From the cell containing the given text, extract its center point as [X, Y] coordinate. 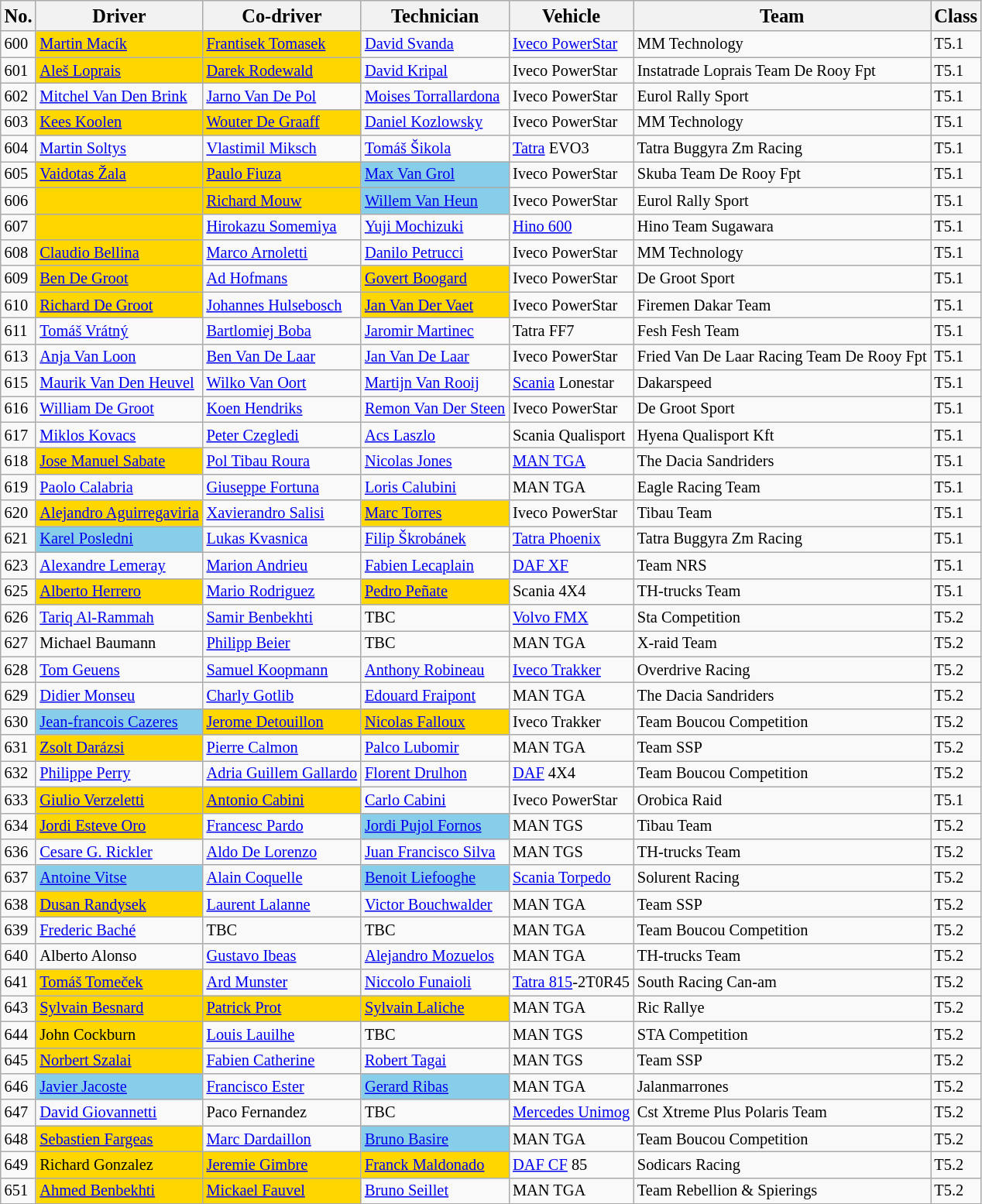
Martin Macík [119, 44]
Richard Mouw [282, 201]
Willem Van Heun [435, 201]
David Kripal [435, 70]
649 [19, 1165]
Florent Drulhon [435, 774]
628 [19, 670]
632 [19, 774]
630 [19, 722]
Alejandro Aguirregaviria [119, 513]
605 [19, 174]
606 [19, 201]
648 [19, 1139]
Mickael Fauvel [282, 1191]
Loris Calubini [435, 487]
611 [19, 331]
Paolo Calabria [119, 487]
609 [19, 279]
631 [19, 748]
Instatrade Loprais Team De Rooy Fpt [782, 70]
Scania Lonestar [572, 383]
Alejandro Mozuelos [435, 956]
616 [19, 409]
Laurent Lalanne [282, 904]
Wilko Van Oort [282, 383]
Filip Škrobánek [435, 539]
Cst Xtreme Plus Polaris Team [782, 1113]
Solurent Racing [782, 878]
644 [19, 1034]
Team NRS [782, 565]
Sebastien Fargeas [119, 1139]
Volvo FMX [572, 617]
Hino 600 [572, 227]
Vaidotas Žala [119, 174]
Pedro Peñate [435, 592]
Remon Van Der Steen [435, 409]
Ben De Groot [119, 279]
X-raid Team [782, 643]
601 [19, 70]
Tatra 815-2T0R45 [572, 983]
Mercedes Unimog [572, 1113]
Claudio Bellina [119, 252]
625 [19, 592]
Alexandre Lemeray [119, 565]
603 [19, 122]
643 [19, 1008]
600 [19, 44]
Acs Laszlo [435, 435]
Dakarspeed [782, 383]
Nicolas Falloux [435, 722]
Juan Francisco Silva [435, 852]
Alberto Alonso [119, 956]
Tomáš Vrátný [119, 331]
Marion Andrieu [282, 565]
Samir Benbekhti [282, 617]
Martijn Van Rooij [435, 383]
Frederic Baché [119, 930]
No. [19, 15]
607 [19, 227]
634 [19, 826]
Carlo Cabini [435, 800]
604 [19, 149]
Mitchel Van Den Brink [119, 96]
Lukas Kvasnica [282, 539]
Karel Posledni [119, 539]
Jarno Van De Pol [282, 96]
Tom Geuens [119, 670]
Edouard Fraipont [435, 695]
DAF 4X4 [572, 774]
Didier Monseu [119, 695]
618 [19, 461]
Driver [119, 15]
Tariq Al-Rammah [119, 617]
Adria Guillem Gallardo [282, 774]
627 [19, 643]
Richard De Groot [119, 305]
Nicolas Jones [435, 461]
DAF XF [572, 565]
637 [19, 878]
Hirokazu Somemiya [282, 227]
636 [19, 852]
Franck Maldonado [435, 1165]
Norbert Szalai [119, 1061]
Maurik Van Den Heuvel [119, 383]
Robert Tagai [435, 1061]
Sodicars Racing [782, 1165]
Pierre Calmon [282, 748]
626 [19, 617]
Ad Hofmans [282, 279]
Francisco Ester [282, 1086]
Mario Rodriguez [282, 592]
Scania Torpedo [572, 878]
Skuba Team De Rooy Fpt [782, 174]
620 [19, 513]
Fabien Lecaplain [435, 565]
Technician [435, 15]
Team [782, 15]
Tatra FF7 [572, 331]
Marc Torres [435, 513]
Johannes Hulsebosch [282, 305]
623 [19, 565]
608 [19, 252]
Antonio Cabini [282, 800]
Ard Munster [282, 983]
Jose Manuel Sabate [119, 461]
Kees Koolen [119, 122]
621 [19, 539]
Fabien Catherine [282, 1061]
617 [19, 435]
Antoine Vitse [119, 878]
Paco Fernandez [282, 1113]
Gerard Ribas [435, 1086]
Peter Czegledi [282, 435]
Koen Hendriks [282, 409]
Max Van Grol [435, 174]
Paulo Fiuza [282, 174]
Martin Soltys [119, 149]
Patrick Prot [282, 1008]
Jeremie Gimbre [282, 1165]
Darek Rodewald [282, 70]
Vehicle [572, 15]
Danilo Petrucci [435, 252]
Tatra Phoenix [572, 539]
Jordi Esteve Oro [119, 826]
William De Groot [119, 409]
Aldo De Lorenzo [282, 852]
Sylvain Laliche [435, 1008]
645 [19, 1061]
Scania 4X4 [572, 592]
Sta Competition [782, 617]
South Racing Can-am [782, 983]
Overdrive Racing [782, 670]
David Svanda [435, 44]
DAF CF 85 [572, 1165]
Ric Rallye [782, 1008]
Tomáš Šikola [435, 149]
647 [19, 1113]
Alain Coquelle [282, 878]
Hino Team Sugawara [782, 227]
Louis Lauilhe [282, 1034]
Charly Gotlib [282, 695]
Philipp Beier [282, 643]
Giulio Verzeletti [119, 800]
Miklos Kovacs [119, 435]
641 [19, 983]
629 [19, 695]
Ahmed Benbekhti [119, 1191]
Ben Van De Laar [282, 357]
Tatra EVO3 [572, 149]
651 [19, 1191]
Hyena Qualisport Kft [782, 435]
640 [19, 956]
Cesare G. Rickler [119, 852]
Jaromir Martinec [435, 331]
Orobica Raid [782, 800]
Tomáš Tomeček [119, 983]
Anthony Robineau [435, 670]
Benoit Liefooghe [435, 878]
Michael Baumann [119, 643]
646 [19, 1086]
Aleš Loprais [119, 70]
610 [19, 305]
Gustavo Ibeas [282, 956]
Samuel Koopmann [282, 670]
Alberto Herrero [119, 592]
Zsolt Darázsi [119, 748]
Scania Qualisport [572, 435]
Bruno Seillet [435, 1191]
Anja Van Loon [119, 357]
638 [19, 904]
Eagle Racing Team [782, 487]
Marco Arnoletti [282, 252]
Pol Tibau Roura [282, 461]
John Cockburn [119, 1034]
Yuji Mochizuki [435, 227]
Daniel Kozlowsky [435, 122]
Giuseppe Fortuna [282, 487]
Wouter De Graaff [282, 122]
Victor Bouchwalder [435, 904]
STA Competition [782, 1034]
David Giovannetti [119, 1113]
Fesh Fesh Team [782, 331]
Niccolo Funaioli [435, 983]
Fried Van De Laar Racing Team De Rooy Fpt [782, 357]
Jerome Detouillon [282, 722]
Jalanmarrones [782, 1086]
613 [19, 357]
Sylvain Besnard [119, 1008]
633 [19, 800]
619 [19, 487]
639 [19, 930]
Bartlomiej Boba [282, 331]
Jan Van Der Vaet [435, 305]
Bruno Basire [435, 1139]
Palco Lubomir [435, 748]
Jean-francois Cazeres [119, 722]
Xavierandro Salisi [282, 513]
Vlastimil Miksch [282, 149]
602 [19, 96]
Co-driver [282, 15]
Team Rebellion & Spierings [782, 1191]
Jan Van De Laar [435, 357]
Javier Jacoste [119, 1086]
Moises Torrallardona [435, 96]
Dusan Randysek [119, 904]
Jordi Pujol Fornos [435, 826]
Class [956, 15]
Philippe Perry [119, 774]
615 [19, 383]
Marc Dardaillon [282, 1139]
Firemen Dakar Team [782, 305]
Francesc Pardo [282, 826]
Govert Boogard [435, 279]
Richard Gonzalez [119, 1165]
Frantisek Tomasek [282, 44]
